Provide the (x, y) coordinate of the cell's center where the given text is located.  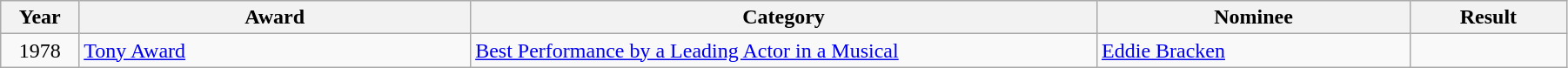
1978 (40, 51)
Result (1488, 17)
Tony Award (275, 51)
Year (40, 17)
Best Performance by a Leading Actor in a Musical (784, 51)
Category (784, 17)
Nominee (1254, 17)
Eddie Bracken (1254, 51)
Award (275, 17)
